Provide the [X, Y] coordinate of the cell's center where the given text is located.  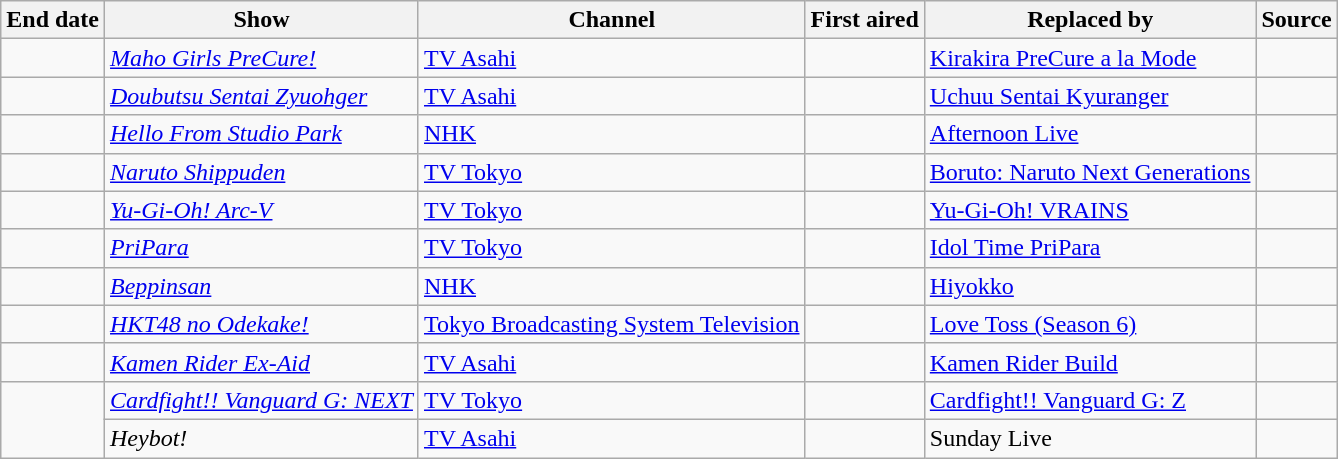
Naruto Shippuden [262, 172]
Kirakira PreCure a la Mode [1090, 58]
Beppinsan [262, 286]
PriPara [262, 248]
Hello From Studio Park [262, 134]
Cardfight!! Vanguard G: Z [1090, 400]
Cardfight!! Vanguard G: NEXT [262, 400]
Source [1296, 20]
Kamen Rider Ex-Aid [262, 362]
Yu-Gi-Oh! Arc-V [262, 210]
Hiyokko [1090, 286]
Love Toss (Season 6) [1090, 324]
End date [53, 20]
First aired [864, 20]
Idol Time PriPara [1090, 248]
Uchuu Sentai Kyuranger [1090, 96]
Afternoon Live [1090, 134]
Tokyo Broadcasting System Television [612, 324]
HKT48 no Odekake! [262, 324]
Boruto: Naruto Next Generations [1090, 172]
Show [262, 20]
Channel [612, 20]
Kamen Rider Build [1090, 362]
Sunday Live [1090, 438]
Doubutsu Sentai Zyuohger [262, 96]
Replaced by [1090, 20]
Yu-Gi-Oh! VRAINS [1090, 210]
Maho Girls PreCure! [262, 58]
Heybot! [262, 438]
